For the text-containing cell, return its midpoint in [x, y] coordinate format. 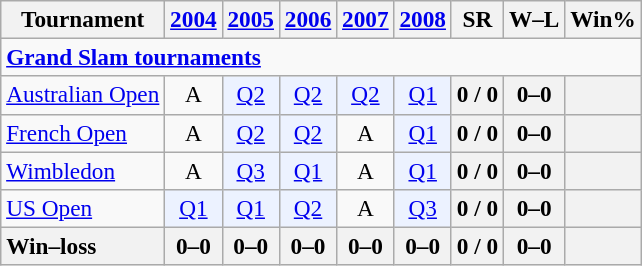
2006 [308, 19]
US Open [83, 208]
French Open [83, 133]
2008 [422, 19]
2007 [366, 19]
W–L [534, 19]
Win–loss [83, 246]
Win% [603, 19]
2005 [250, 19]
Australian Open [83, 95]
Grand Slam tournaments [321, 57]
Wimbledon [83, 170]
SR [477, 19]
Tournament [83, 19]
2004 [194, 19]
